Scan for the cell matching the given text and deliver its (x, y) coordinate at center. 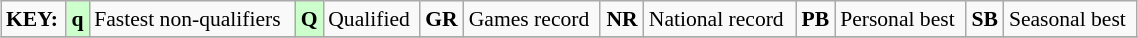
Personal best (900, 19)
KEY: (34, 19)
PB (816, 19)
Fastest non-qualifiers (192, 19)
National record (720, 19)
q (78, 19)
NR (622, 19)
GR (442, 19)
SB (985, 19)
Games record (532, 19)
Qualified (371, 19)
Seasonal best (1070, 19)
Q (309, 19)
